Locate the cell with the specified text and output its (X, Y) center coordinate. 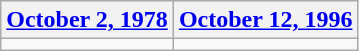
October 12, 1996 (266, 20)
October 2, 1978 (88, 20)
